For the text-containing cell, return its midpoint in [X, Y] coordinate format. 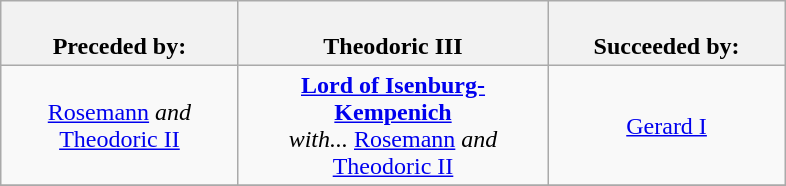
Succeeded by: [667, 34]
Theodoric III [392, 34]
Preceded by: [119, 34]
Gerard I [667, 126]
Lord of Isenburg-Kempenichwith... Rosemann and Theodoric II [392, 126]
Rosemann and Theodoric II [119, 126]
